Output the (X, Y) coordinate of the center of the cell containing the given text.  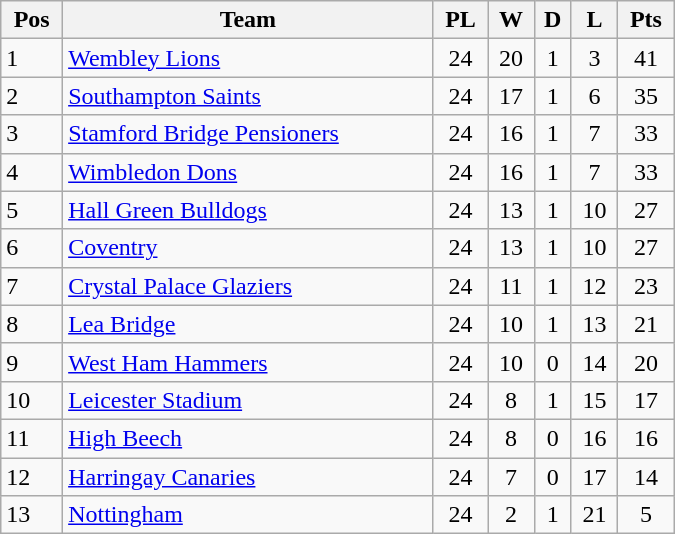
Nottingham (248, 515)
D (552, 20)
Wimbledon Dons (248, 172)
L (594, 20)
9 (32, 362)
Pts (646, 20)
Lea Bridge (248, 324)
W (511, 20)
Leicester Stadium (248, 400)
4 (32, 172)
Stamford Bridge Pensioners (248, 134)
35 (646, 96)
High Beech (248, 438)
Harringay Canaries (248, 477)
Pos (32, 20)
41 (646, 58)
PL (460, 20)
Southampton Saints (248, 96)
Wembley Lions (248, 58)
Team (248, 20)
15 (594, 400)
Crystal Palace Glaziers (248, 286)
23 (646, 286)
West Ham Hammers (248, 362)
Coventry (248, 248)
Hall Green Bulldogs (248, 210)
